Detect which cell encompasses the target text, then output its (X, Y) center coordinate. 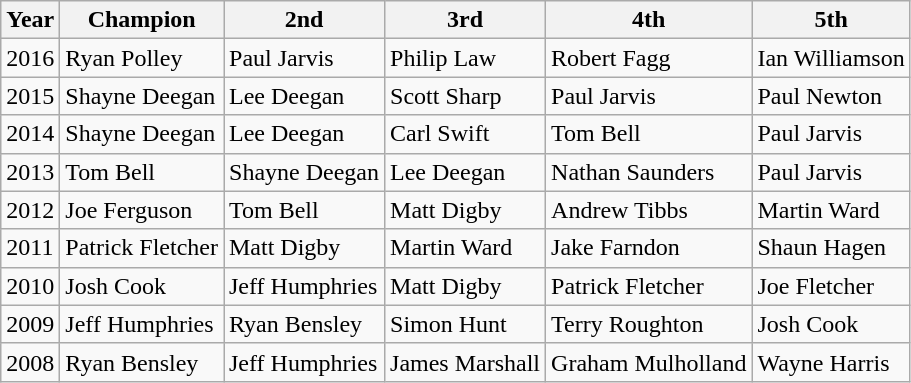
2015 (30, 96)
Year (30, 20)
Joe Ferguson (142, 210)
2012 (30, 210)
2008 (30, 362)
2010 (30, 286)
Jake Farndon (649, 248)
Ian Williamson (831, 58)
Wayne Harris (831, 362)
Simon Hunt (466, 324)
James Marshall (466, 362)
Graham Mulholland (649, 362)
4th (649, 20)
Andrew Tibbs (649, 210)
Joe Fletcher (831, 286)
2016 (30, 58)
Scott Sharp (466, 96)
2011 (30, 248)
Carl Swift (466, 134)
Terry Roughton (649, 324)
Shaun Hagen (831, 248)
Nathan Saunders (649, 172)
Ryan Polley (142, 58)
Paul Newton (831, 96)
Champion (142, 20)
5th (831, 20)
Philip Law (466, 58)
2014 (30, 134)
3rd (466, 20)
2nd (304, 20)
2009 (30, 324)
2013 (30, 172)
Robert Fagg (649, 58)
